Detect which cell encompasses the target text, then output its (x, y) center coordinate. 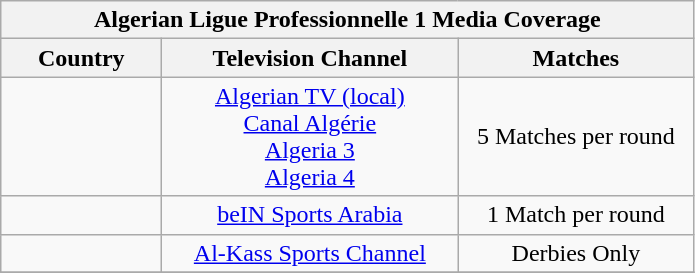
Television Channel (310, 58)
Al-Kass Sports Channel (310, 253)
beIN Sports Arabia (310, 215)
5 Matches per round (576, 136)
Derbies Only (576, 253)
Algerian Ligue Professionnelle 1 Media Coverage (348, 20)
1 Match per round (576, 215)
Algerian TV (local)Canal AlgérieAlgeria 3Algeria 4 (310, 136)
Matches (576, 58)
Country (82, 58)
